Return (x, y) of the center of cell containing provided text 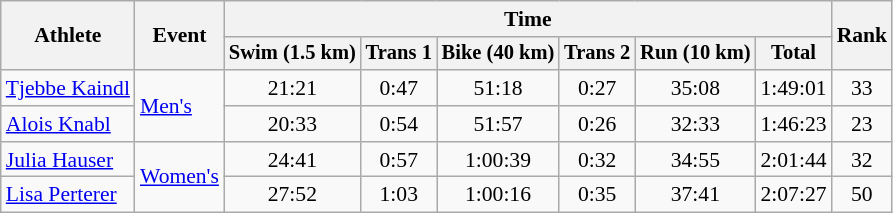
0:32 (597, 160)
Rank (862, 36)
Trans 2 (597, 54)
1:00:39 (498, 160)
Tjebbe Kaindl (68, 88)
Julia Hauser (68, 160)
37:41 (695, 195)
1:49:01 (793, 88)
0:47 (399, 88)
Event (180, 36)
0:26 (597, 124)
35:08 (695, 88)
Women's (180, 178)
21:21 (292, 88)
0:54 (399, 124)
27:52 (292, 195)
Alois Knabl (68, 124)
33 (862, 88)
0:57 (399, 160)
2:01:44 (793, 160)
Time (528, 19)
Bike (40 km) (498, 54)
0:35 (597, 195)
Lisa Perterer (68, 195)
Men's (180, 106)
24:41 (292, 160)
23 (862, 124)
1:00:16 (498, 195)
Run (10 km) (695, 54)
1:03 (399, 195)
51:57 (498, 124)
51:18 (498, 88)
20:33 (292, 124)
Swim (1.5 km) (292, 54)
Trans 1 (399, 54)
1:46:23 (793, 124)
32:33 (695, 124)
34:55 (695, 160)
0:27 (597, 88)
Athlete (68, 36)
Total (793, 54)
32 (862, 160)
50 (862, 195)
2:07:27 (793, 195)
